Return (x, y) of the center of cell containing provided text 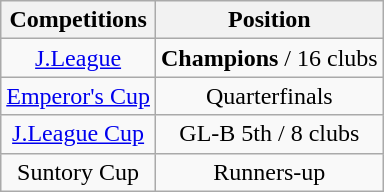
Suntory Cup (78, 172)
Quarterfinals (269, 96)
J.League Cup (78, 134)
J.League (78, 58)
Champions / 16 clubs (269, 58)
Emperor's Cup (78, 96)
Position (269, 20)
Runners-up (269, 172)
Competitions (78, 20)
GL-B 5th / 8 clubs (269, 134)
